Return (x, y) of the center of cell containing provided text 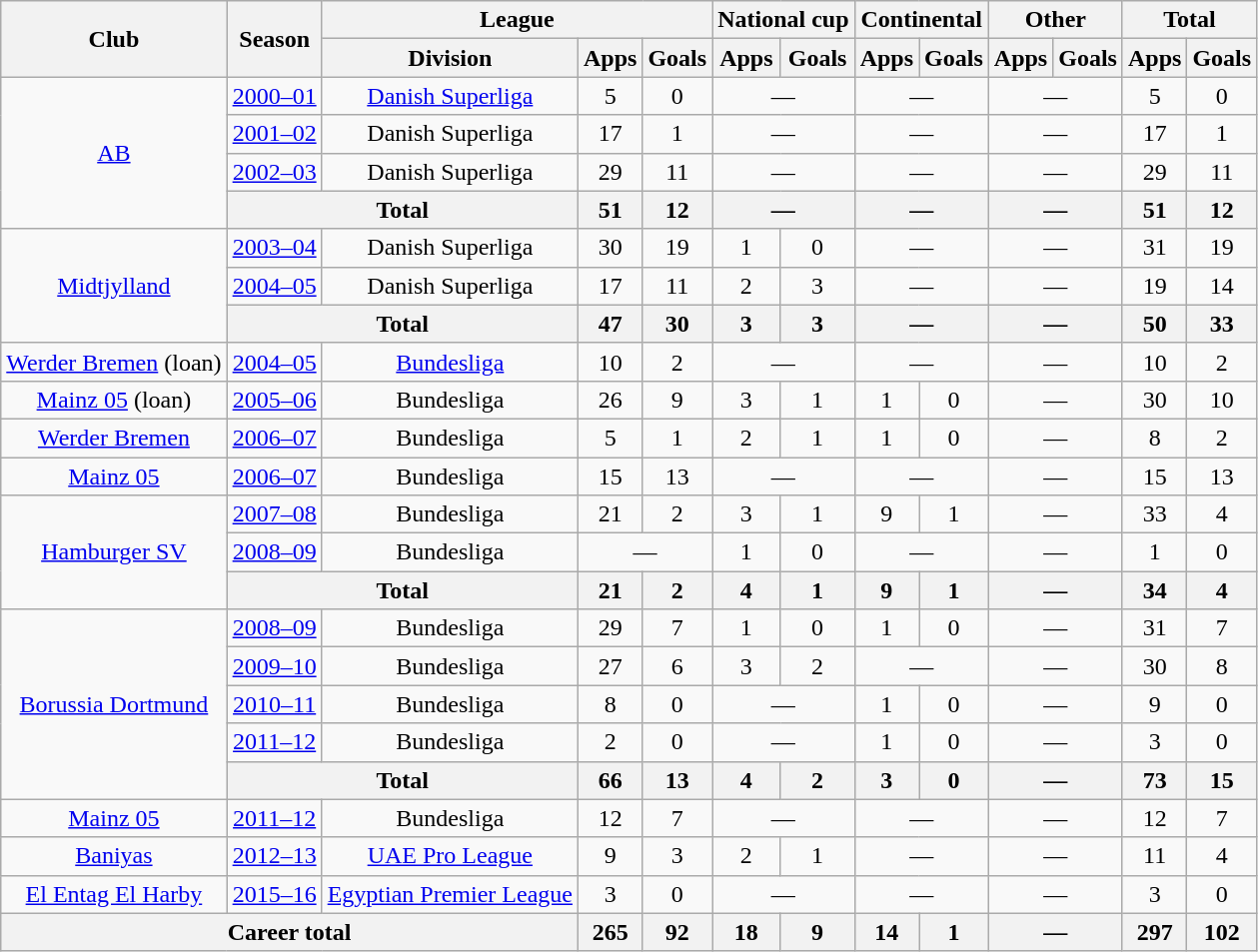
Club (114, 39)
League (517, 20)
2015–16 (274, 894)
2000–01 (274, 96)
2012–13 (274, 856)
Mainz 05 (loan) (114, 400)
102 (1222, 932)
2007–08 (274, 514)
73 (1154, 780)
El Entag El Harby (114, 894)
66 (610, 780)
2001–02 (274, 134)
Baniyas (114, 856)
26 (610, 400)
6 (677, 666)
34 (1154, 590)
92 (677, 932)
Werder Bremen (loan) (114, 362)
Hamburger SV (114, 552)
Borussia Dortmund (114, 704)
Other (1055, 20)
AB (114, 153)
265 (610, 932)
18 (746, 932)
27 (610, 666)
47 (610, 324)
Egyptian Premier League (450, 894)
2009–10 (274, 666)
2005–06 (274, 400)
Werder Bremen (114, 438)
Season (274, 39)
Midtjylland (114, 286)
50 (1154, 324)
2002–03 (274, 172)
UAE Pro League (450, 856)
National cup (783, 20)
2003–04 (274, 248)
2010–11 (274, 704)
297 (1154, 932)
Division (450, 58)
Continental (921, 20)
Career total (290, 932)
